Capture the cell that displays the provided text and extract its (X, Y) central coordinate. 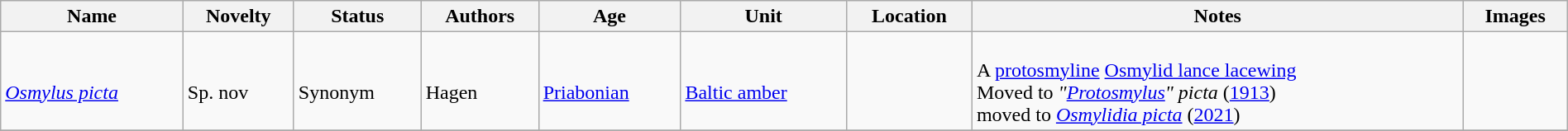
Status (357, 16)
Baltic amber (764, 81)
Priabonian (610, 81)
Authors (480, 16)
Name (93, 16)
Sp. nov (238, 81)
Location (909, 16)
Unit (764, 16)
Age (610, 16)
Novelty (238, 16)
Notes (1217, 16)
Osmylus picta (93, 81)
Synonym (357, 81)
Images (1515, 16)
A protosmyline Osmylid lance lacewing Moved to "Protosmylus" picta (1913) moved to Osmylidia picta (2021) (1217, 81)
Hagen (480, 81)
